From the cell containing the given text, extract its center point as [x, y] coordinate. 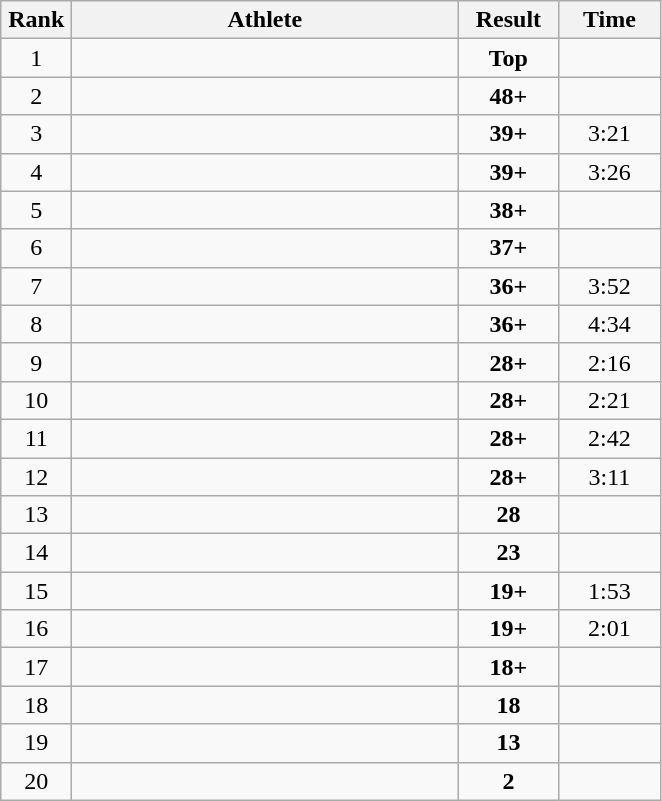
2:21 [610, 400]
16 [36, 629]
Time [610, 20]
Athlete [265, 20]
20 [36, 781]
2:01 [610, 629]
4:34 [610, 324]
8 [36, 324]
1 [36, 58]
3:52 [610, 286]
11 [36, 438]
Rank [36, 20]
3 [36, 134]
19 [36, 743]
4 [36, 172]
9 [36, 362]
14 [36, 553]
5 [36, 210]
28 [508, 515]
Top [508, 58]
Result [508, 20]
48+ [508, 96]
38+ [508, 210]
3:26 [610, 172]
37+ [508, 248]
3:21 [610, 134]
3:11 [610, 477]
2:42 [610, 438]
12 [36, 477]
6 [36, 248]
15 [36, 591]
7 [36, 286]
17 [36, 667]
23 [508, 553]
18+ [508, 667]
10 [36, 400]
2:16 [610, 362]
1:53 [610, 591]
